Return [X, Y] of the center of cell containing provided text 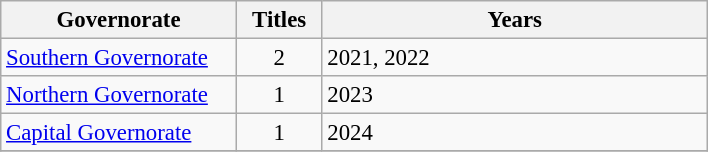
Southern Governorate [119, 58]
2 [279, 58]
2023 [515, 95]
Years [515, 20]
Governorate [119, 20]
Titles [279, 20]
2021, 2022 [515, 58]
2024 [515, 133]
Northern Governorate [119, 95]
Capital Governorate [119, 133]
